Extract the (X, Y) coordinate from the center of the cell holding the provided text.  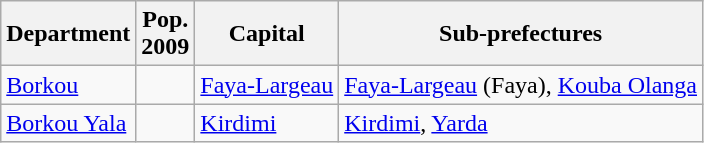
Sub-prefectures (521, 34)
Kirdimi, Yarda (521, 123)
Faya-Largeau (267, 85)
Borkou Yala (68, 123)
Kirdimi (267, 123)
Pop.2009 (166, 34)
Department (68, 34)
Borkou (68, 85)
Faya-Largeau (Faya), Kouba Olanga (521, 85)
Capital (267, 34)
